Search for the cell housing the specified text and yield its (X, Y) center coordinate. 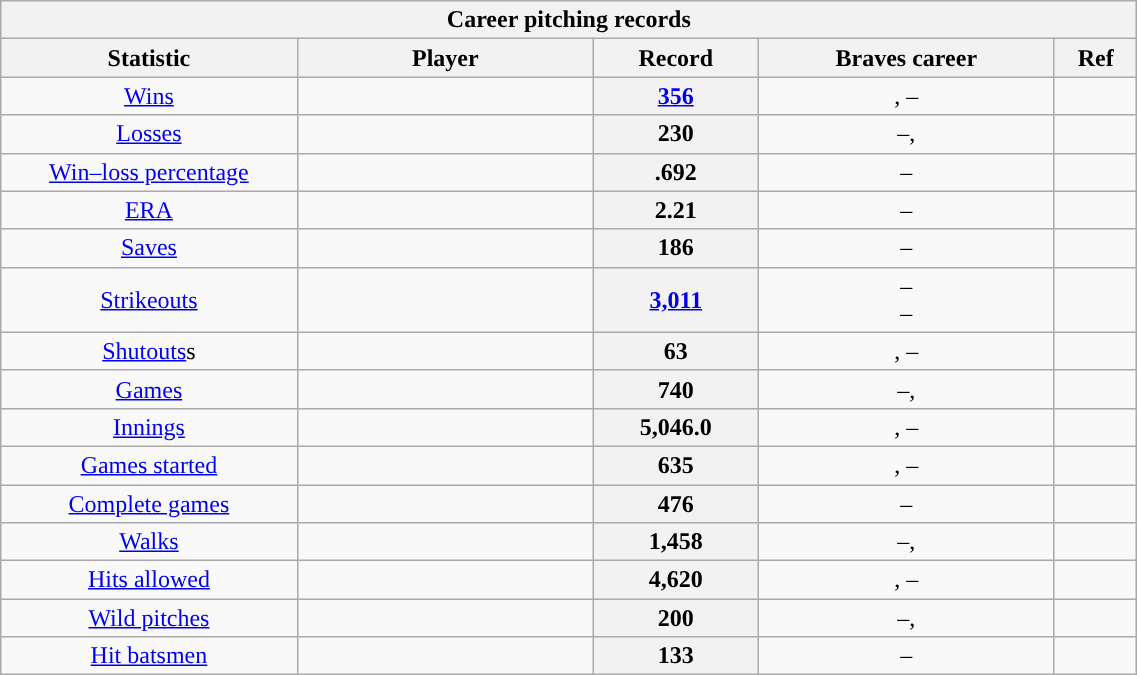
Record (676, 58)
740 (676, 389)
Braves career (906, 58)
Games (149, 389)
Statistic (149, 58)
Career pitching records (569, 20)
Strikeouts (149, 300)
1,458 (676, 542)
Saves (149, 248)
186 (676, 248)
Walks (149, 542)
ERA (149, 210)
Wins (149, 96)
635 (676, 465)
Ref (1095, 58)
63 (676, 351)
476 (676, 503)
Hits allowed (149, 580)
Losses (149, 134)
Player (445, 58)
Games started (149, 465)
4,620 (676, 580)
3,011 (676, 300)
–– (906, 300)
Innings (149, 427)
5,046.0 (676, 427)
Shutoutss (149, 351)
356 (676, 96)
.692 (676, 172)
Win–loss percentage (149, 172)
200 (676, 618)
133 (676, 656)
2.21 (676, 210)
Complete games (149, 503)
Hit batsmen (149, 656)
230 (676, 134)
Wild pitches (149, 618)
